Return [x, y] of the center of cell containing provided text 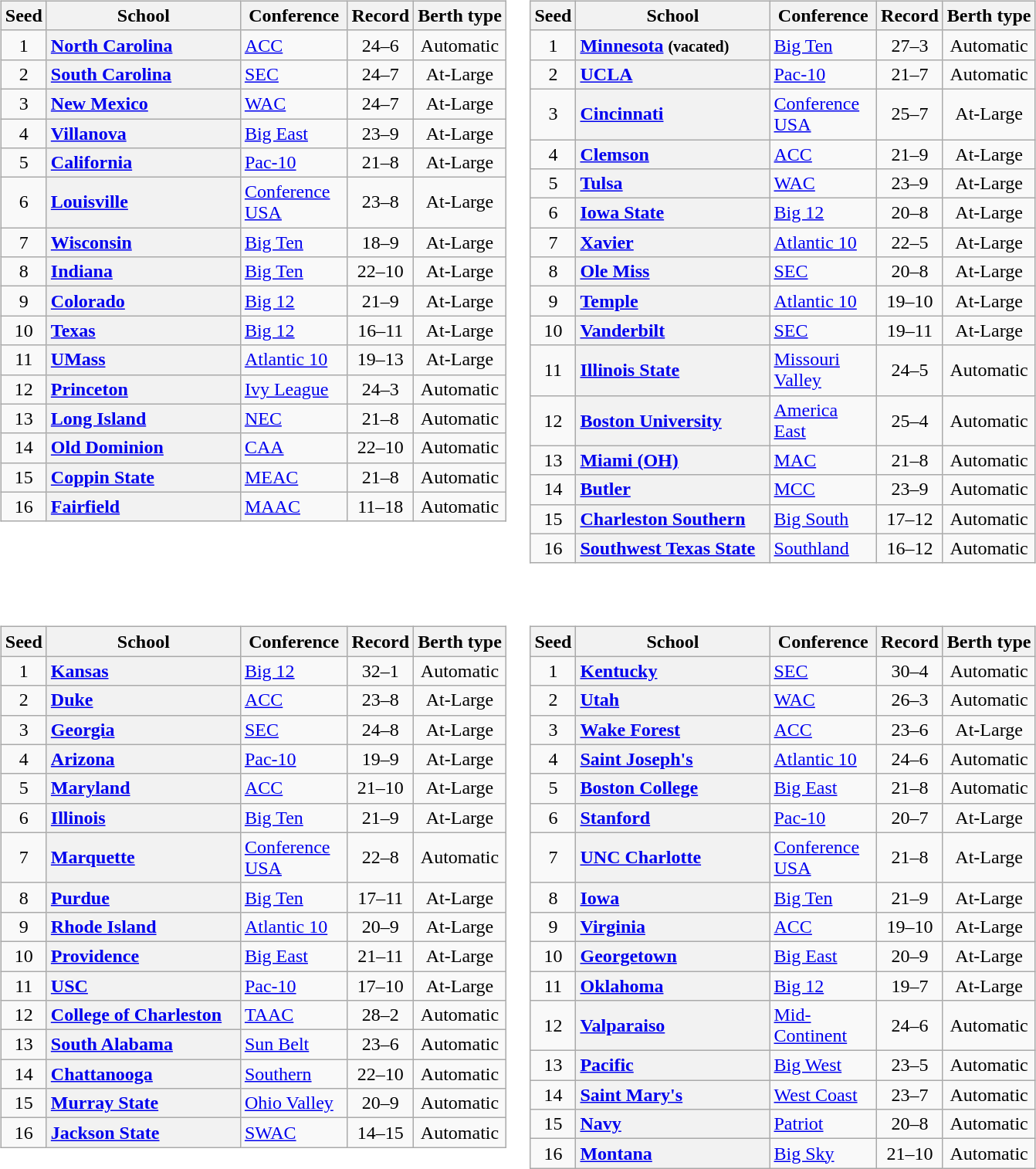
South Alabama [144, 1045]
Long Island [144, 418]
USC [144, 986]
Chattanooga [144, 1074]
19–13 [381, 360]
24–5 [910, 371]
Murray State [144, 1103]
Colorado [144, 301]
Butler [673, 490]
Boston University [673, 420]
Maryland [144, 788]
22–8 [381, 857]
Patriot [823, 1124]
Princeton [144, 389]
Coppin State [144, 477]
Iowa State [673, 213]
College of Charleston [144, 1015]
Valparaiso [673, 1025]
MEAC [293, 477]
Kentucky [673, 671]
UCLA [673, 74]
Illinois [144, 818]
17–12 [910, 519]
Iowa [673, 897]
Fairfield [144, 507]
MAC [823, 460]
Providence [144, 956]
Clemson [673, 154]
CAA [293, 448]
26–3 [910, 700]
Arizona [144, 759]
South Carolina [144, 74]
UNC Charlotte [673, 857]
NEC [293, 418]
Southern [293, 1074]
Louisville [144, 202]
23–7 [910, 1095]
Mid-Continent [823, 1025]
Miami (OH) [673, 460]
California [144, 163]
23–5 [910, 1066]
Saint Mary's [673, 1095]
America East [823, 420]
Villanova [144, 134]
19–9 [381, 759]
Jackson State [144, 1133]
Big Sky [823, 1154]
Purdue [144, 897]
32–1 [381, 671]
TAAC [293, 1015]
SWAC [293, 1133]
Minnesota (vacated) [673, 45]
Oklahoma [673, 986]
Duke [144, 700]
24–8 [381, 730]
Marquette [144, 857]
17–11 [381, 897]
Saint Joseph's [673, 759]
21–7 [910, 74]
16–12 [910, 548]
Tulsa [673, 184]
Big South [823, 519]
Rhode Island [144, 927]
Kansas [144, 671]
Cincinnati [673, 114]
22–5 [910, 242]
Pacific [673, 1066]
Temple [673, 301]
Charleston Southern [673, 519]
25–7 [910, 114]
Ohio Valley [293, 1103]
North Carolina [144, 45]
11–18 [381, 507]
20–7 [910, 818]
30–4 [910, 671]
14–15 [381, 1133]
Old Dominion [144, 448]
Illinois State [673, 371]
18–9 [381, 242]
Navy [673, 1124]
Texas [144, 330]
Georgia [144, 730]
Montana [673, 1154]
Southland [823, 548]
19–7 [910, 986]
Georgetown [673, 956]
21–11 [381, 956]
Wisconsin [144, 242]
Indiana [144, 272]
28–2 [381, 1015]
Big West [823, 1066]
Missouri Valley [823, 371]
Stanford [673, 818]
Ivy League [293, 389]
27–3 [910, 45]
Sun Belt [293, 1045]
16–11 [381, 330]
UMass [144, 360]
17–10 [381, 986]
MAAC [293, 507]
Boston College [673, 788]
19–11 [910, 330]
Southwest Texas State [673, 548]
Ole Miss [673, 272]
West Coast [823, 1095]
Utah [673, 700]
24–3 [381, 389]
Vanderbilt [673, 330]
MCC [823, 490]
Wake Forest [673, 730]
Virginia [673, 927]
New Mexico [144, 103]
25–4 [910, 420]
Xavier [673, 242]
